For the text-containing cell, return its midpoint in [x, y] coordinate format. 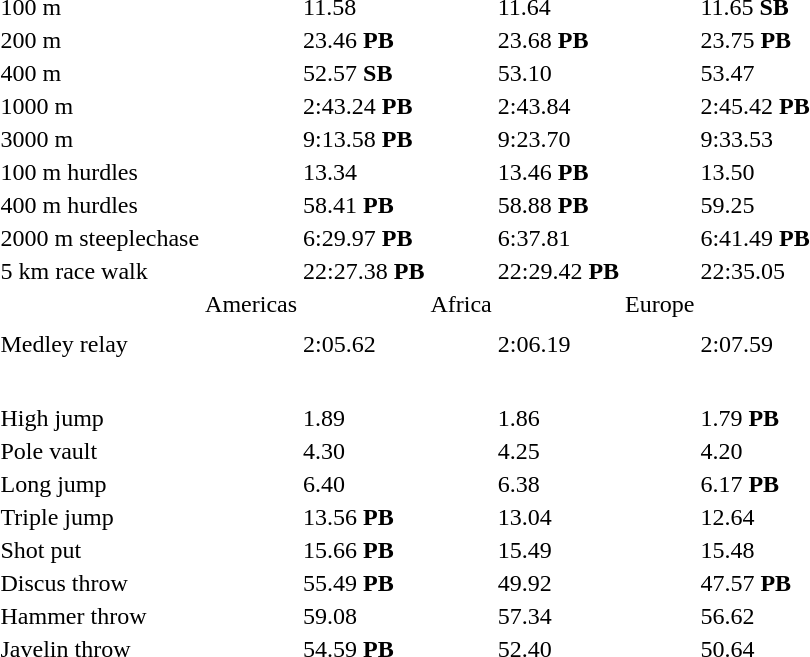
55.49 PB [364, 583]
23.46 PB [364, 40]
2:06.19 [558, 344]
1.86 [558, 418]
23.68 PB [558, 40]
2:05.62 [364, 344]
52.57 SB [364, 73]
Africa [461, 344]
58.41 PB [364, 205]
6.40 [364, 484]
4.25 [558, 451]
22:29.42 PB [558, 271]
Europe [660, 344]
9:23.70 [558, 139]
15.49 [558, 550]
59.08 [364, 616]
4.30 [364, 451]
Americas [252, 344]
2:43.24 PB [364, 106]
13.56 PB [364, 517]
13.46 PB [558, 172]
13.04 [558, 517]
1.89 [364, 418]
13.34 [364, 172]
57.34 [558, 616]
2:43.84 [558, 106]
6:29.97 PB [364, 238]
6.38 [558, 484]
58.88 PB [558, 205]
22:27.38 PB [364, 271]
15.66 PB [364, 550]
6:37.81 [558, 238]
9:13.58 PB [364, 139]
53.10 [558, 73]
49.92 [558, 583]
